Return (X, Y) of the center of cell containing provided text 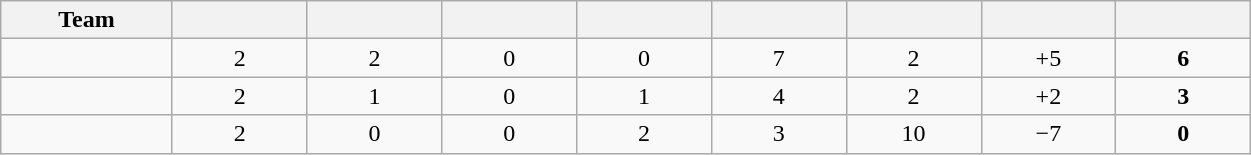
+5 (1048, 58)
7 (778, 58)
Team (87, 20)
6 (1184, 58)
4 (778, 96)
10 (914, 134)
−7 (1048, 134)
+2 (1048, 96)
